Pinpoint the cell where the given text exists, returning its [X, Y] midpoint coordinate. 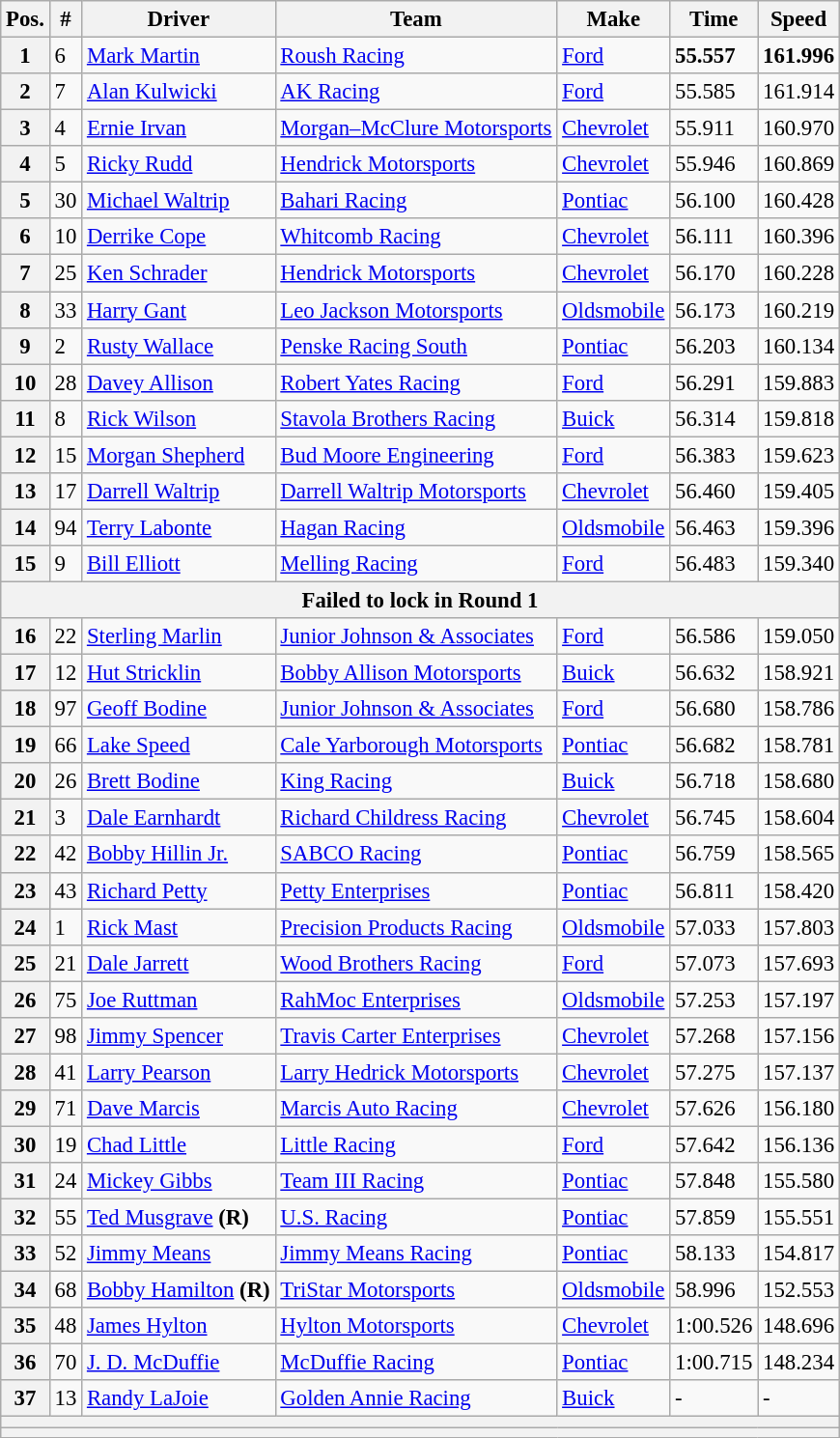
58.996 [714, 1290]
159.405 [799, 492]
159.883 [799, 382]
34 [25, 1290]
Derrike Cope [179, 237]
56.680 [714, 709]
James Hylton [179, 1326]
Ricky Rudd [179, 164]
Rick Mast [179, 927]
57.642 [714, 1144]
56.314 [714, 418]
159.396 [799, 527]
55.946 [714, 164]
Dale Earnhardt [179, 818]
Speed [799, 19]
27 [25, 1036]
56.383 [714, 455]
Larry Pearson [179, 1072]
Michael Waltrip [179, 201]
Larry Hedrick Motorsports [416, 1072]
57.626 [714, 1109]
Dave Marcis [179, 1109]
Hut Stricklin [179, 673]
160.428 [799, 201]
158.921 [799, 673]
56.460 [714, 492]
57.073 [714, 963]
57.275 [714, 1072]
Bobby Hamilton (R) [179, 1290]
Driver [179, 19]
Wood Brothers Racing [416, 963]
U.S. Racing [416, 1218]
20 [25, 781]
Ted Musgrave (R) [179, 1218]
157.137 [799, 1072]
Bobby Allison Motorsports [416, 673]
56.811 [714, 890]
56.100 [714, 201]
158.781 [799, 746]
Cale Yarborough Motorsports [416, 746]
Jimmy Spencer [179, 1036]
155.551 [799, 1218]
Lake Speed [179, 746]
29 [25, 1109]
McDuffie Racing [416, 1363]
157.803 [799, 927]
35 [25, 1326]
Precision Products Racing [416, 927]
Terry Labonte [179, 527]
55.585 [714, 92]
Richard Petty [179, 890]
66 [66, 746]
Morgan Shepherd [179, 455]
Hagan Racing [416, 527]
TriStar Motorsports [416, 1290]
Melling Racing [416, 564]
AK Racing [416, 92]
55.911 [714, 128]
Geoff Bodine [179, 709]
57.859 [714, 1218]
Leo Jackson Motorsports [416, 310]
Pos. [25, 19]
Penske Racing South [416, 346]
1:00.715 [714, 1363]
56.483 [714, 564]
55.557 [714, 56]
Time [714, 19]
56.586 [714, 636]
71 [66, 1109]
160.228 [799, 273]
156.180 [799, 1109]
56.203 [714, 346]
37 [25, 1399]
# [66, 19]
57.848 [714, 1181]
Jimmy Means Racing [416, 1254]
Harry Gant [179, 310]
98 [66, 1036]
14 [25, 527]
56.111 [714, 237]
56.291 [714, 382]
57.033 [714, 927]
152.553 [799, 1290]
160.396 [799, 237]
Robert Yates Racing [416, 382]
Mickey Gibbs [179, 1181]
56.632 [714, 673]
160.219 [799, 310]
Little Racing [416, 1144]
56.682 [714, 746]
Mark Martin [179, 56]
Team [416, 19]
158.420 [799, 890]
Stavola Brothers Racing [416, 418]
156.136 [799, 1144]
161.996 [799, 56]
Bill Elliott [179, 564]
Team III Racing [416, 1181]
Petty Enterprises [416, 890]
Dale Jarrett [179, 963]
48 [66, 1326]
Darrell Waltrip Motorsports [416, 492]
154.817 [799, 1254]
Golden Annie Racing [416, 1399]
56.759 [714, 855]
Ken Schrader [179, 273]
160.869 [799, 164]
158.604 [799, 818]
148.696 [799, 1326]
155.580 [799, 1181]
Randy LaJoie [179, 1399]
68 [66, 1290]
1:00.526 [714, 1326]
23 [25, 890]
Sterling Marlin [179, 636]
Morgan–McClure Motorsports [416, 128]
157.156 [799, 1036]
Rick Wilson [179, 418]
148.234 [799, 1363]
16 [25, 636]
SABCO Racing [416, 855]
Bud Moore Engineering [416, 455]
King Racing [416, 781]
158.680 [799, 781]
RahMoc Enterprises [416, 1000]
56.463 [714, 527]
36 [25, 1363]
41 [66, 1072]
Marcis Auto Racing [416, 1109]
Make [614, 19]
43 [66, 890]
Whitcomb Racing [416, 237]
158.565 [799, 855]
52 [66, 1254]
56.745 [714, 818]
Failed to lock in Round 1 [421, 600]
Bahari Racing [416, 201]
Jimmy Means [179, 1254]
56.170 [714, 273]
32 [25, 1218]
Darrell Waltrip [179, 492]
Richard Childress Racing [416, 818]
55 [66, 1218]
75 [66, 1000]
158.786 [799, 709]
Joe Ruttman [179, 1000]
157.197 [799, 1000]
Roush Racing [416, 56]
160.134 [799, 346]
159.340 [799, 564]
56.173 [714, 310]
57.253 [714, 1000]
94 [66, 527]
Ernie Irvan [179, 128]
159.623 [799, 455]
Brett Bodine [179, 781]
Bobby Hillin Jr. [179, 855]
160.970 [799, 128]
Hylton Motorsports [416, 1326]
161.914 [799, 92]
Davey Allison [179, 382]
J. D. McDuffie [179, 1363]
18 [25, 709]
97 [66, 709]
Rusty Wallace [179, 346]
42 [66, 855]
11 [25, 418]
56.718 [714, 781]
159.818 [799, 418]
70 [66, 1363]
Alan Kulwicki [179, 92]
58.133 [714, 1254]
157.693 [799, 963]
159.050 [799, 636]
31 [25, 1181]
Chad Little [179, 1144]
Travis Carter Enterprises [416, 1036]
57.268 [714, 1036]
